Search for the cell housing the specified text and yield its [X, Y] center coordinate. 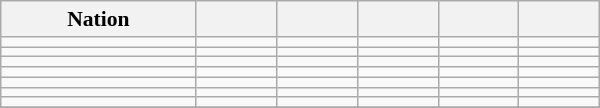
Nation [98, 19]
